Return the [X, Y] coordinate for the center point of the cell that contains the specified text.  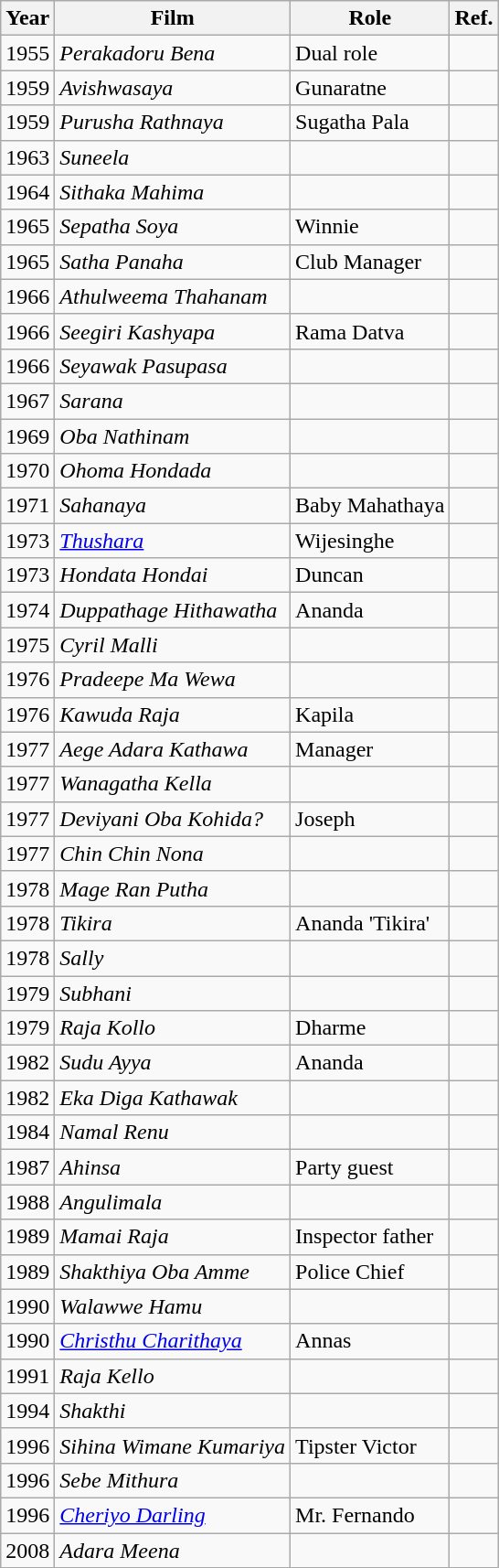
Oba Nathinam [173, 436]
1964 [27, 192]
Seegiri Kashyapa [173, 331]
Sepatha Soya [173, 227]
Sebe Mithura [173, 1480]
Pradeepe Ma Wewa [173, 680]
Inspector father [370, 1237]
Chin Chin Nona [173, 854]
1955 [27, 53]
Party guest [370, 1167]
Wanagatha Kella [173, 784]
Sarana [173, 401]
Shakthiya Oba Amme [173, 1272]
Ohoma Hondada [173, 471]
Manager [370, 749]
Ananda 'Tikira' [370, 923]
Ahinsa [173, 1167]
Raja Kollo [173, 1028]
Shakthi [173, 1411]
Mamai Raja [173, 1237]
Avishwasaya [173, 88]
1975 [27, 645]
Rama Datva [370, 331]
Role [370, 18]
Sudu Ayya [173, 1063]
Kawuda Raja [173, 714]
1984 [27, 1133]
1987 [27, 1167]
1988 [27, 1202]
Police Chief [370, 1272]
2008 [27, 1551]
Year [27, 18]
Cheriyo Darling [173, 1515]
Sihina Wimane Kumariya [173, 1445]
Hondata Hondai [173, 575]
Annas [370, 1341]
Winnie [370, 227]
1969 [27, 436]
Film [173, 18]
Satha Panaha [173, 262]
Club Manager [370, 262]
Athulweema Thahanam [173, 296]
Wijesinghe [370, 541]
Tikira [173, 923]
Cyril Malli [173, 645]
Mage Ran Putha [173, 888]
Raja Kello [173, 1376]
Dual role [370, 53]
1971 [27, 506]
Duppathage Hithawatha [173, 610]
Aege Adara Kathawa [173, 749]
Eka Diga Kathawak [173, 1098]
1967 [27, 401]
Joseph [370, 819]
Suneela [173, 157]
Duncan [370, 575]
Mr. Fernando [370, 1515]
1970 [27, 471]
Ref. [473, 18]
Deviyani Oba Kohida? [173, 819]
1991 [27, 1376]
Angulimala [173, 1202]
Sally [173, 958]
Perakadoru Bena [173, 53]
Seyawak Pasupasa [173, 366]
Tipster Victor [370, 1445]
Sahanaya [173, 506]
Christhu Charithaya [173, 1341]
Dharme [370, 1028]
1963 [27, 157]
Walawwe Hamu [173, 1306]
Sugatha Pala [370, 123]
Thushara [173, 541]
Sithaka Mahima [173, 192]
Kapila [370, 714]
Purusha Rathnaya [173, 123]
Subhani [173, 993]
Adara Meena [173, 1551]
1974 [27, 610]
Namal Renu [173, 1133]
Baby Mahathaya [370, 506]
1994 [27, 1411]
Gunaratne [370, 88]
